Locate the cell with the specified text and output its [X, Y] center coordinate. 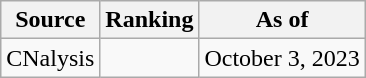
As of [282, 20]
CNalysis [50, 58]
Source [50, 20]
Ranking [150, 20]
October 3, 2023 [282, 58]
